Detect which cell encompasses the target text, then output its (x, y) center coordinate. 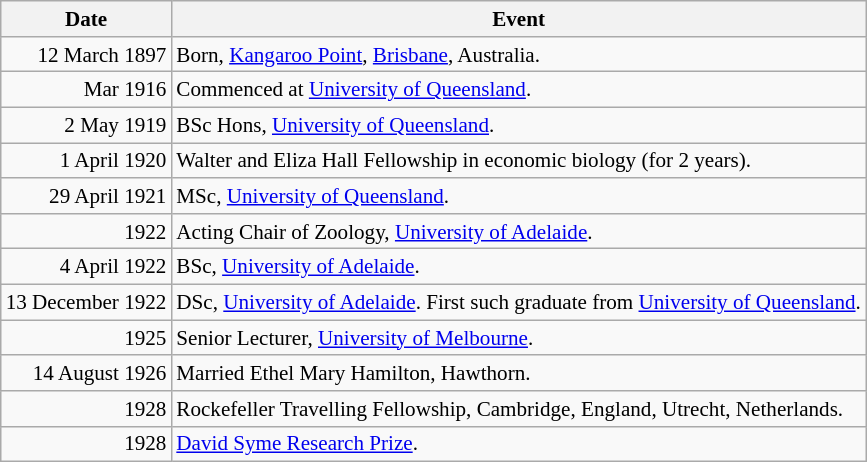
Mar 1916 (86, 90)
Born, Kangaroo Point, Brisbane, Australia. (518, 54)
David Syme Research Prize. (518, 444)
DSc, University of Adelaide. First such graduate from University of Queensland. (518, 302)
Senior Lecturer, University of Melbourne. (518, 338)
12 March 1897 (86, 54)
Date (86, 18)
Rockefeller Travelling Fellowship, Cambridge, England, Utrecht, Netherlands. (518, 408)
Married Ethel Mary Hamilton, Hawthorn. (518, 372)
BSc, University of Adelaide. (518, 266)
1925 (86, 338)
Commenced at University of Queensland. (518, 90)
1 April 1920 (86, 160)
29 April 1921 (86, 196)
1922 (86, 230)
MSc, University of Queensland. (518, 196)
14 August 1926 (86, 372)
4 April 1922 (86, 266)
13 December 1922 (86, 302)
Acting Chair of Zoology, University of Adelaide. (518, 230)
Walter and Eliza Hall Fellowship in economic biology (for 2 years). (518, 160)
BSc Hons, University of Queensland. (518, 124)
Event (518, 18)
2 May 1919 (86, 124)
